Identify which cell holds the provided text, then report its (x, y) central coordinate. 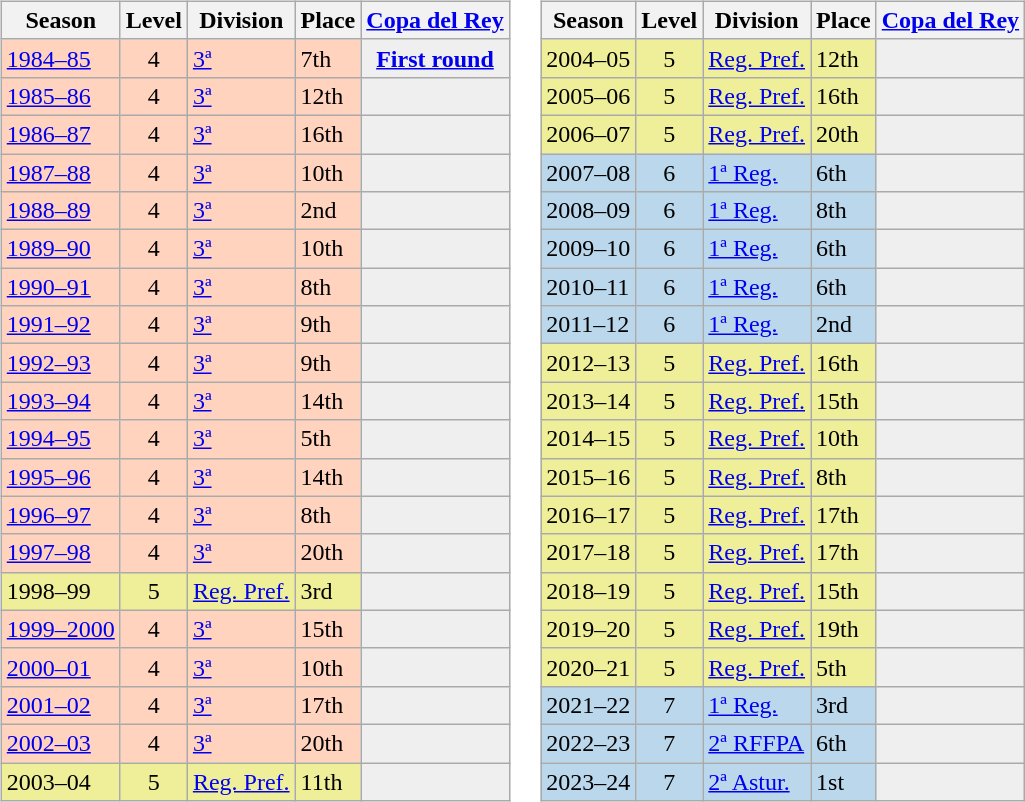
11th (328, 781)
2008–09 (588, 211)
2ª RFFPA (757, 743)
2016–17 (588, 515)
2010–11 (588, 287)
2003–04 (60, 781)
7th (328, 58)
19th (844, 629)
1999–2000 (60, 629)
2004–05 (588, 58)
2017–18 (588, 553)
1985–86 (60, 96)
1992–93 (60, 363)
1993–94 (60, 401)
2001–02 (60, 705)
2011–12 (588, 325)
2018–19 (588, 591)
2007–08 (588, 173)
2012–13 (588, 363)
2015–16 (588, 477)
2019–20 (588, 629)
1989–90 (60, 249)
1986–87 (60, 134)
1988–89 (60, 211)
2021–22 (588, 705)
2002–03 (60, 743)
2000–01 (60, 667)
1990–91 (60, 287)
2023–24 (588, 781)
1998–99 (60, 591)
2ª Astur. (757, 781)
2006–07 (588, 134)
1994–95 (60, 439)
1991–92 (60, 325)
1984–85 (60, 58)
1997–98 (60, 553)
2020–21 (588, 667)
First round (435, 58)
2014–15 (588, 439)
2013–14 (588, 401)
1995–96 (60, 477)
1996–97 (60, 515)
2022–23 (588, 743)
2009–10 (588, 249)
2005–06 (588, 96)
1987–88 (60, 173)
1st (844, 781)
